Capture the cell that displays the provided text and extract its (X, Y) central coordinate. 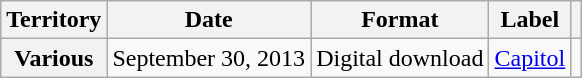
Date (209, 20)
Format (400, 20)
Territory (54, 20)
Digital download (400, 58)
Capitol (530, 58)
Various (54, 58)
September 30, 2013 (209, 58)
Label (530, 20)
